Search for the cell housing the specified text and yield its (x, y) center coordinate. 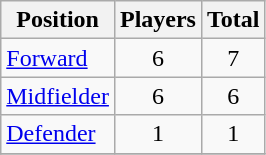
Position (58, 20)
7 (233, 58)
Players (158, 20)
Total (233, 20)
Midfielder (58, 96)
Defender (58, 134)
Forward (58, 58)
